For the text-containing cell, return its midpoint in (X, Y) coordinate format. 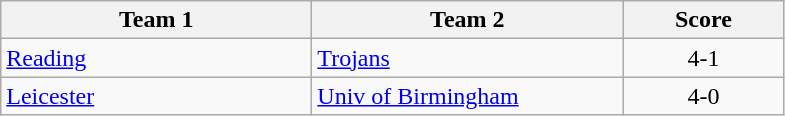
Trojans (468, 58)
Reading (156, 58)
Team 1 (156, 20)
Score (704, 20)
Team 2 (468, 20)
Univ of Birmingham (468, 96)
4-1 (704, 58)
4-0 (704, 96)
Leicester (156, 96)
